Search for the cell housing the specified text and yield its [X, Y] center coordinate. 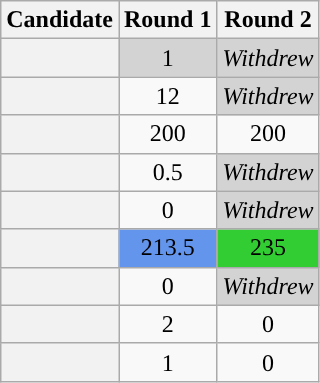
12 [167, 96]
Round 2 [268, 20]
Round 1 [167, 20]
235 [268, 248]
Candidate [60, 20]
2 [167, 324]
213.5 [167, 248]
0.5 [167, 172]
